Capture the cell that displays the provided text and extract its (x, y) central coordinate. 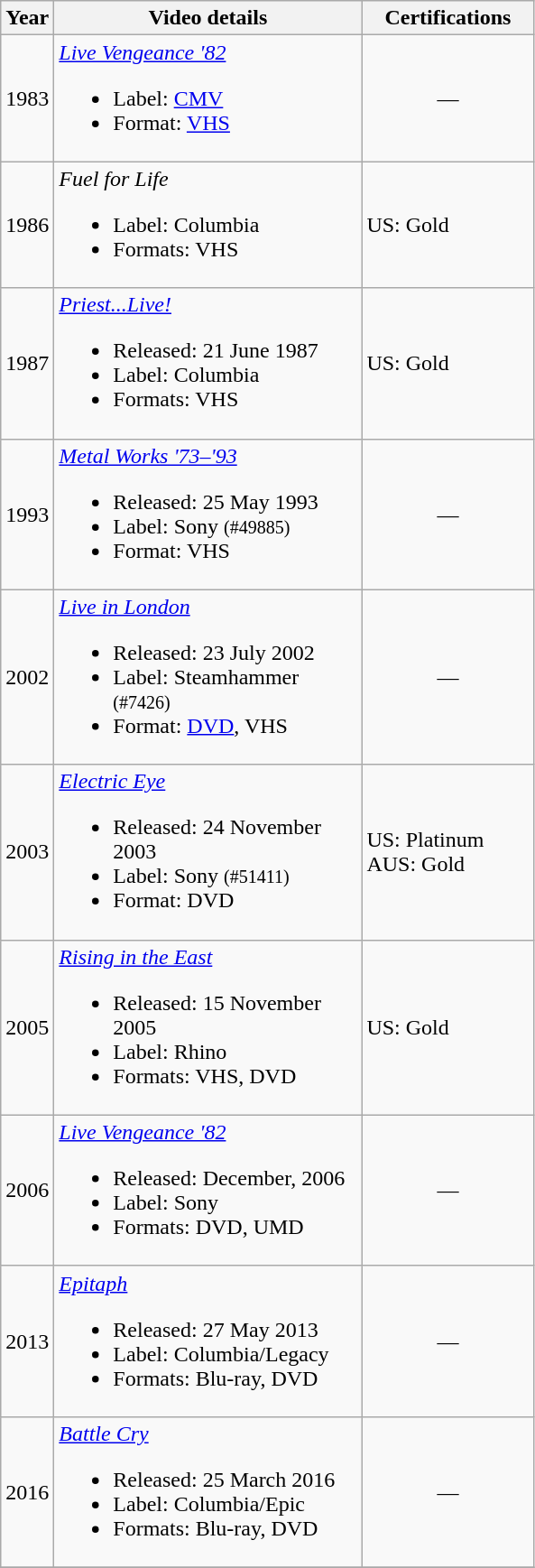
Rising in the EastReleased: 15 November 2005Label: RhinoFormats: VHS, DVD (208, 1027)
Metal Works '73–'93Released: 25 May 1993Label: Sony (#49885)Format: VHS (208, 515)
1987 (27, 363)
2013 (27, 1341)
2006 (27, 1190)
Year (27, 18)
US: Platinum AUS: Gold (447, 852)
Priest...Live!Released: 21 June 1987Label: ColumbiaFormats: VHS (208, 363)
Battle CryReleased: 25 March 2016Label: Columbia/EpicFormats: Blu-ray, DVD (208, 1491)
Video details (208, 18)
EpitaphReleased: 27 May 2013Label: Columbia/LegacyFormats: Blu-ray, DVD (208, 1341)
Live in LondonReleased: 23 July 2002Label: Steamhammer (#7426)Format: DVD, VHS (208, 677)
Electric EyeReleased: 24 November 2003Label: Sony (#51411)Format: DVD (208, 852)
2003 (27, 852)
2002 (27, 677)
1986 (27, 225)
2005 (27, 1027)
2016 (27, 1491)
Certifications (447, 18)
Live Vengeance '82Label: CMVFormat: VHS (208, 98)
Fuel for LifeLabel: ColumbiaFormats: VHS (208, 225)
Live Vengeance '82Released: December, 2006Label: SonyFormats: DVD, UMD (208, 1190)
1983 (27, 98)
1993 (27, 515)
